Find where the given text appears and provide that cell's center as [X, Y] coordinate. 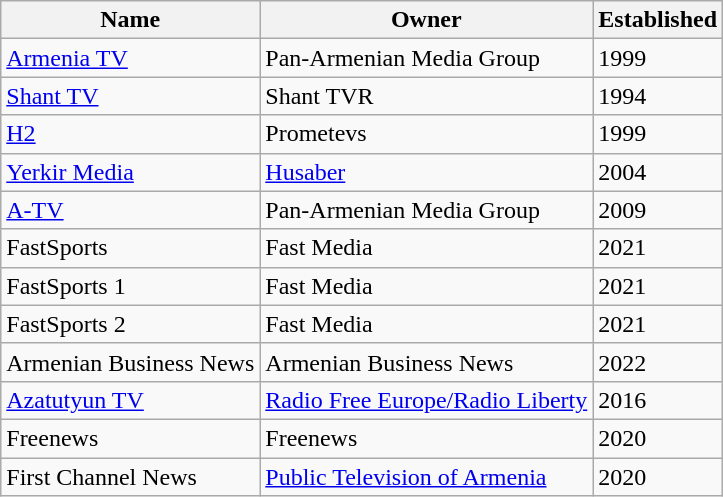
Husaber [426, 172]
Shant TVR [426, 96]
FastSports [130, 248]
Azatutyun TV [130, 400]
Public Television of Armenia [426, 477]
Radio Free Europe/Radio Liberty [426, 400]
Established [658, 20]
A-TV [130, 210]
FastSports 1 [130, 286]
Yerkir Media [130, 172]
First Channel News [130, 477]
Shant TV [130, 96]
2022 [658, 362]
Owner [426, 20]
2016 [658, 400]
FastSports 2 [130, 324]
1994 [658, 96]
Name [130, 20]
2009 [658, 210]
H2 [130, 134]
Armenia TV [130, 58]
Prometevs [426, 134]
2004 [658, 172]
